From the cell containing the given text, extract its center point as [x, y] coordinate. 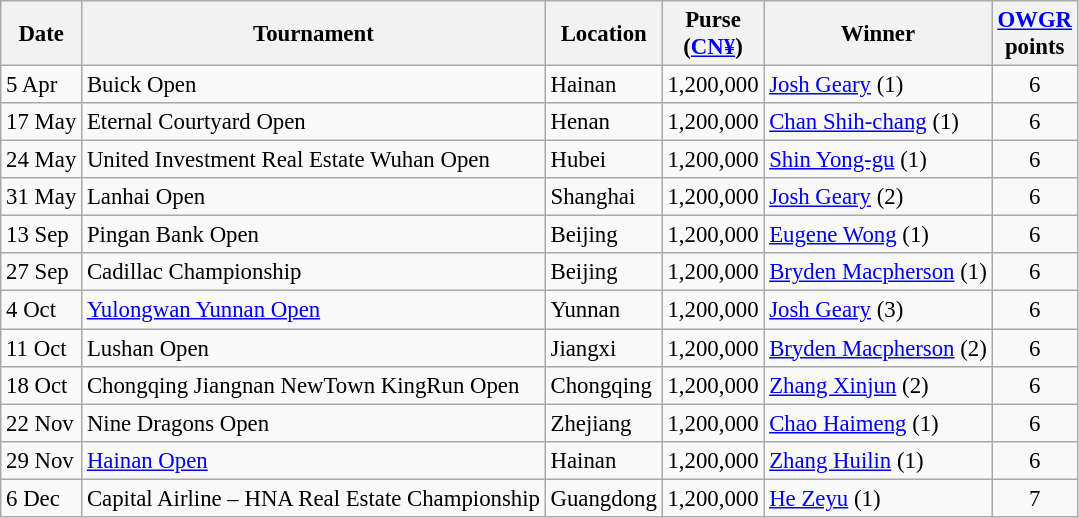
Bryden Macpherson (1) [878, 273]
Chan Shih-chang (1) [878, 122]
Buick Open [314, 85]
Winner [878, 34]
Bryden Macpherson (2) [878, 348]
Guangdong [604, 498]
Pingan Bank Open [314, 235]
Zhejiang [604, 423]
Jiangxi [604, 348]
17 May [42, 122]
5 Apr [42, 85]
27 Sep [42, 273]
24 May [42, 160]
6 Dec [42, 498]
Chao Haimeng (1) [878, 423]
OWGRpoints [1034, 34]
Henan [604, 122]
Josh Geary (3) [878, 310]
Yunnan [604, 310]
Purse(CN¥) [713, 34]
13 Sep [42, 235]
Date [42, 34]
Josh Geary (2) [878, 197]
Chongqing Jiangnan NewTown KingRun Open [314, 385]
Nine Dragons Open [314, 423]
22 Nov [42, 423]
Zhang Huilin (1) [878, 460]
Chongqing [604, 385]
Shin Yong-gu (1) [878, 160]
4 Oct [42, 310]
Lushan Open [314, 348]
Lanhai Open [314, 197]
Eternal Courtyard Open [314, 122]
18 Oct [42, 385]
Shanghai [604, 197]
7 [1034, 498]
11 Oct [42, 348]
He Zeyu (1) [878, 498]
Josh Geary (1) [878, 85]
Hainan Open [314, 460]
Zhang Xinjun (2) [878, 385]
United Investment Real Estate Wuhan Open [314, 160]
Eugene Wong (1) [878, 235]
Cadillac Championship [314, 273]
Capital Airline – HNA Real Estate Championship [314, 498]
Tournament [314, 34]
31 May [42, 197]
Yulongwan Yunnan Open [314, 310]
Hubei [604, 160]
Location [604, 34]
29 Nov [42, 460]
